Detect which cell encompasses the target text, then output its (X, Y) center coordinate. 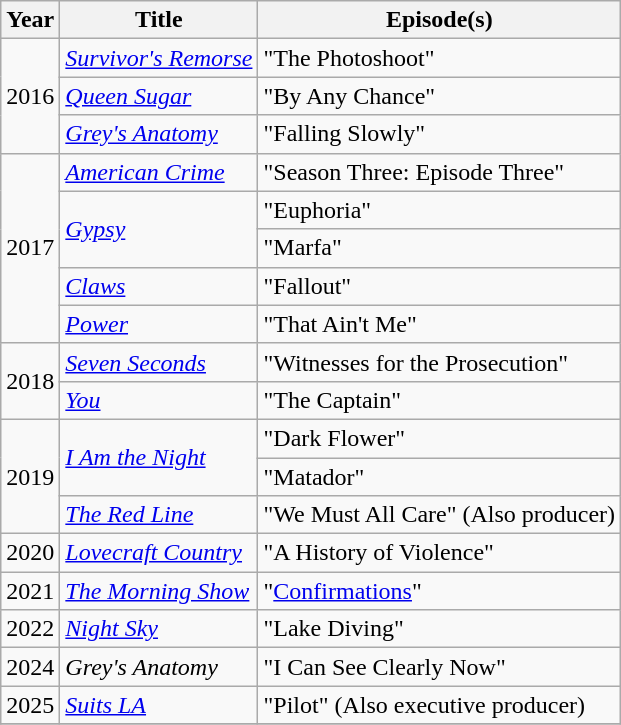
2019 (30, 476)
I Am the Night (159, 457)
"Falling Slowly" (440, 134)
Seven Seconds (159, 362)
2018 (30, 381)
The Morning Show (159, 591)
American Crime (159, 172)
Claws (159, 286)
"Marfa" (440, 248)
2022 (30, 629)
"Fallout" (440, 286)
Suits LA (159, 705)
"I Can See Clearly Now" (440, 667)
2020 (30, 553)
2021 (30, 591)
"Confirmations" (440, 591)
"Witnesses for the Prosecution" (440, 362)
Title (159, 20)
"Matador" (440, 477)
"Dark Flower" (440, 438)
"By Any Chance" (440, 96)
"That Ain't Me" (440, 324)
"A History of Violence" (440, 553)
Episode(s) (440, 20)
"Pilot" (Also executive producer) (440, 705)
Year (30, 20)
"The Photoshoot" (440, 58)
Lovecraft Country (159, 553)
You (159, 400)
2017 (30, 248)
"Lake Diving" (440, 629)
2025 (30, 705)
"The Captain" (440, 400)
Queen Sugar (159, 96)
"We Must All Care" (Also producer) (440, 515)
Night Sky (159, 629)
Power (159, 324)
Gypsy (159, 229)
2016 (30, 96)
The Red Line (159, 515)
"Euphoria" (440, 210)
2024 (30, 667)
"Season Three: Episode Three" (440, 172)
Survivor's Remorse (159, 58)
